Detect which cell encompasses the target text, then output its [x, y] center coordinate. 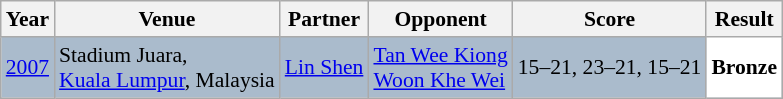
Lin Shen [324, 68]
Stadium Juara,Kuala Lumpur, Malaysia [167, 68]
2007 [28, 68]
Tan Wee Kiong Woon Khe Wei [440, 68]
Bronze [744, 68]
Venue [167, 19]
Score [610, 19]
15–21, 23–21, 15–21 [610, 68]
Year [28, 19]
Partner [324, 19]
Opponent [440, 19]
Result [744, 19]
